From the cell containing the given text, extract its center point as [x, y] coordinate. 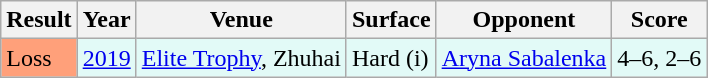
Loss [39, 58]
Score [660, 20]
2019 [106, 58]
Surface [391, 20]
Aryna Sabalenka [524, 58]
4–6, 2–6 [660, 58]
Hard (i) [391, 58]
Result [39, 20]
Venue [241, 20]
Opponent [524, 20]
Elite Trophy, Zhuhai [241, 58]
Year [106, 20]
